Detect which cell encompasses the target text, then output its [X, Y] center coordinate. 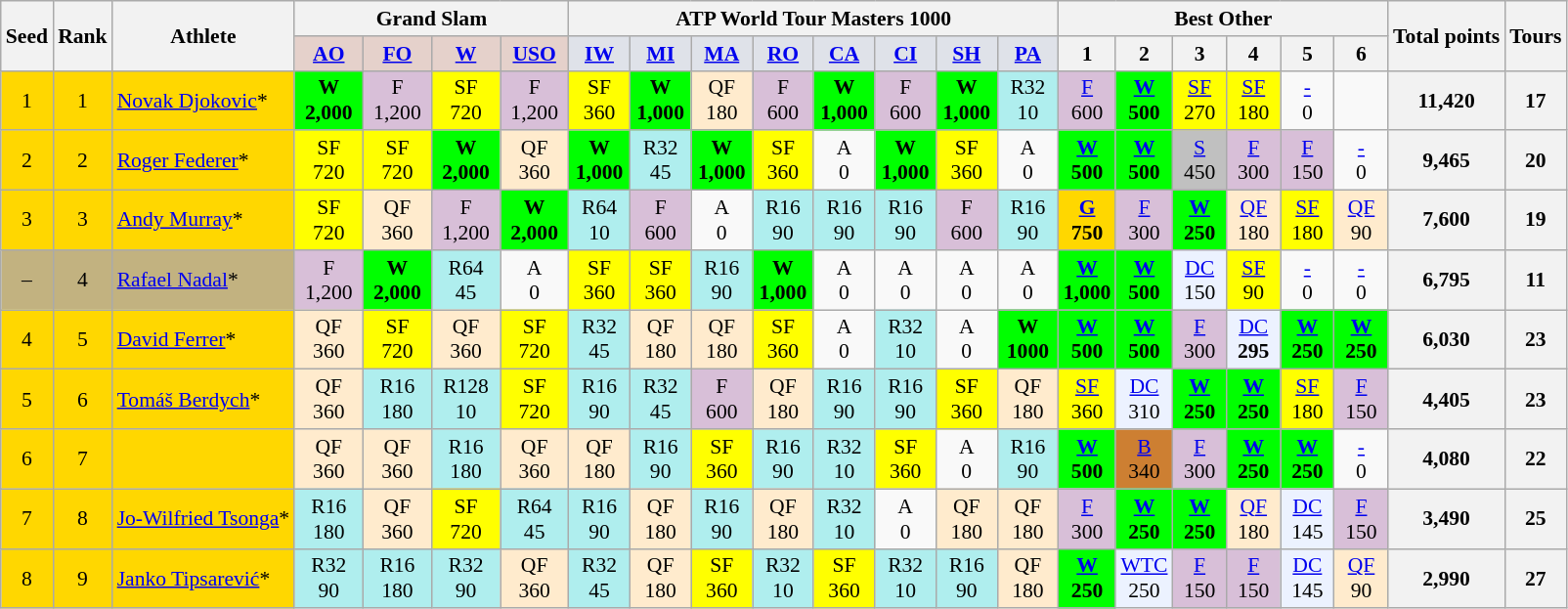
4,405 [1447, 399]
6,030 [1447, 340]
Total points [1447, 35]
SH [966, 54]
David Ferrer* [203, 340]
W1000 [1028, 340]
R12810 [465, 399]
AO [328, 54]
SF270 [1200, 100]
SF90 [1253, 280]
9 [82, 579]
RO [784, 54]
W [465, 54]
27 [1535, 579]
G750 [1087, 221]
DC310 [1144, 399]
Jo-Wilfried Tsonga* [203, 518]
S450 [1200, 160]
Novak Djokovic* [203, 100]
11,420 [1447, 100]
2,990 [1447, 579]
R6410 [600, 221]
3,490 [1447, 518]
ATP World Tour Masters 1000 [813, 19]
Best Other [1224, 19]
4,080 [1447, 459]
9,465 [1447, 160]
MI [661, 54]
20 [1535, 160]
FO [397, 54]
WTC250 [1144, 579]
DC295 [1253, 340]
Rank [82, 35]
Janko Tipsarević* [203, 579]
19 [1535, 221]
Grand Slam [431, 19]
Seed [27, 35]
7,600 [1447, 221]
DC150 [1200, 280]
Rafael Nadal* [203, 280]
CA [845, 54]
25 [1535, 518]
11 [1535, 280]
22 [1535, 459]
Andy Murray* [203, 221]
PA [1028, 54]
IW [600, 54]
CI [905, 54]
Tomáš Berdych* [203, 399]
Tours [1535, 35]
USO [535, 54]
6,795 [1447, 280]
Athlete [203, 35]
Roger Federer* [203, 160]
17 [1535, 100]
MA [721, 54]
B340 [1144, 459]
– [27, 280]
